For the text-containing cell, return its midpoint in (X, Y) coordinate format. 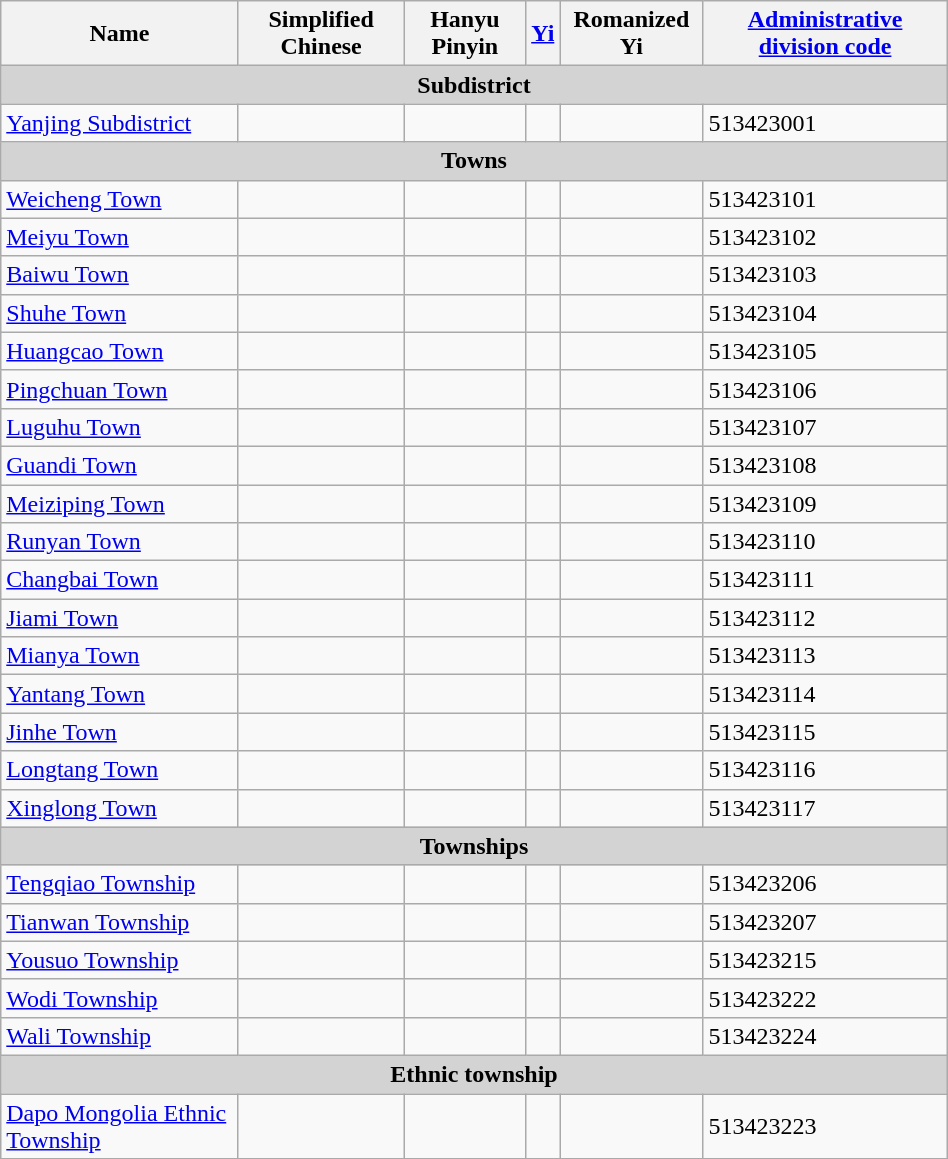
513423116 (825, 770)
Meiziping Town (120, 503)
Weicheng Town (120, 199)
513423112 (825, 618)
513423101 (825, 199)
513423111 (825, 580)
513423001 (825, 123)
Meiyu Town (120, 237)
513423115 (825, 732)
513423108 (825, 465)
513423103 (825, 275)
513423215 (825, 960)
Luguhu Town (120, 427)
Baiwu Town (120, 275)
513423113 (825, 656)
Xinglong Town (120, 808)
Administrative division code (825, 34)
513423102 (825, 237)
Simplified Chinese (321, 34)
Tianwan Township (120, 922)
Jiami Town (120, 618)
Yantang Town (120, 694)
513423206 (825, 884)
Subdistrict (474, 85)
513423107 (825, 427)
513423106 (825, 389)
Mianya Town (120, 656)
Townships (474, 846)
Pingchuan Town (120, 389)
513423207 (825, 922)
Runyan Town (120, 542)
513423222 (825, 998)
Longtang Town (120, 770)
513423224 (825, 1036)
513423223 (825, 1126)
Name (120, 34)
513423117 (825, 808)
Towns (474, 161)
Romanized Yi (632, 34)
Guandi Town (120, 465)
Changbai Town (120, 580)
Huangcao Town (120, 351)
Shuhe Town (120, 313)
Yousuo Township (120, 960)
Ethnic township (474, 1074)
Yanjing Subdistrict (120, 123)
Yi (543, 34)
Dapo Mongolia Ethnic Township (120, 1126)
513423110 (825, 542)
513423114 (825, 694)
Jinhe Town (120, 732)
Hanyu Pinyin (465, 34)
Tengqiao Township (120, 884)
513423105 (825, 351)
513423109 (825, 503)
513423104 (825, 313)
Wodi Township (120, 998)
Wali Township (120, 1036)
